Identify which cell holds the provided text, then report its [X, Y] central coordinate. 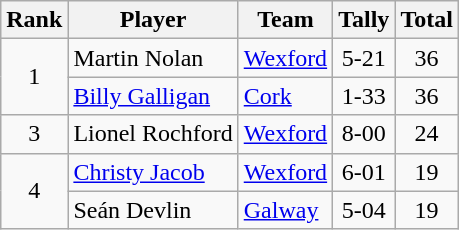
Galway [285, 210]
Christy Jacob [153, 172]
Total [427, 20]
Rank [34, 20]
Billy Galligan [153, 96]
Seán Devlin [153, 210]
Player [153, 20]
3 [34, 134]
4 [34, 191]
1-33 [364, 96]
Lionel Rochford [153, 134]
8-00 [364, 134]
5-04 [364, 210]
Cork [285, 96]
Martin Nolan [153, 58]
5-21 [364, 58]
6-01 [364, 172]
1 [34, 77]
Tally [364, 20]
24 [427, 134]
Team [285, 20]
